Locate the cell with the specified text and output its (X, Y) center coordinate. 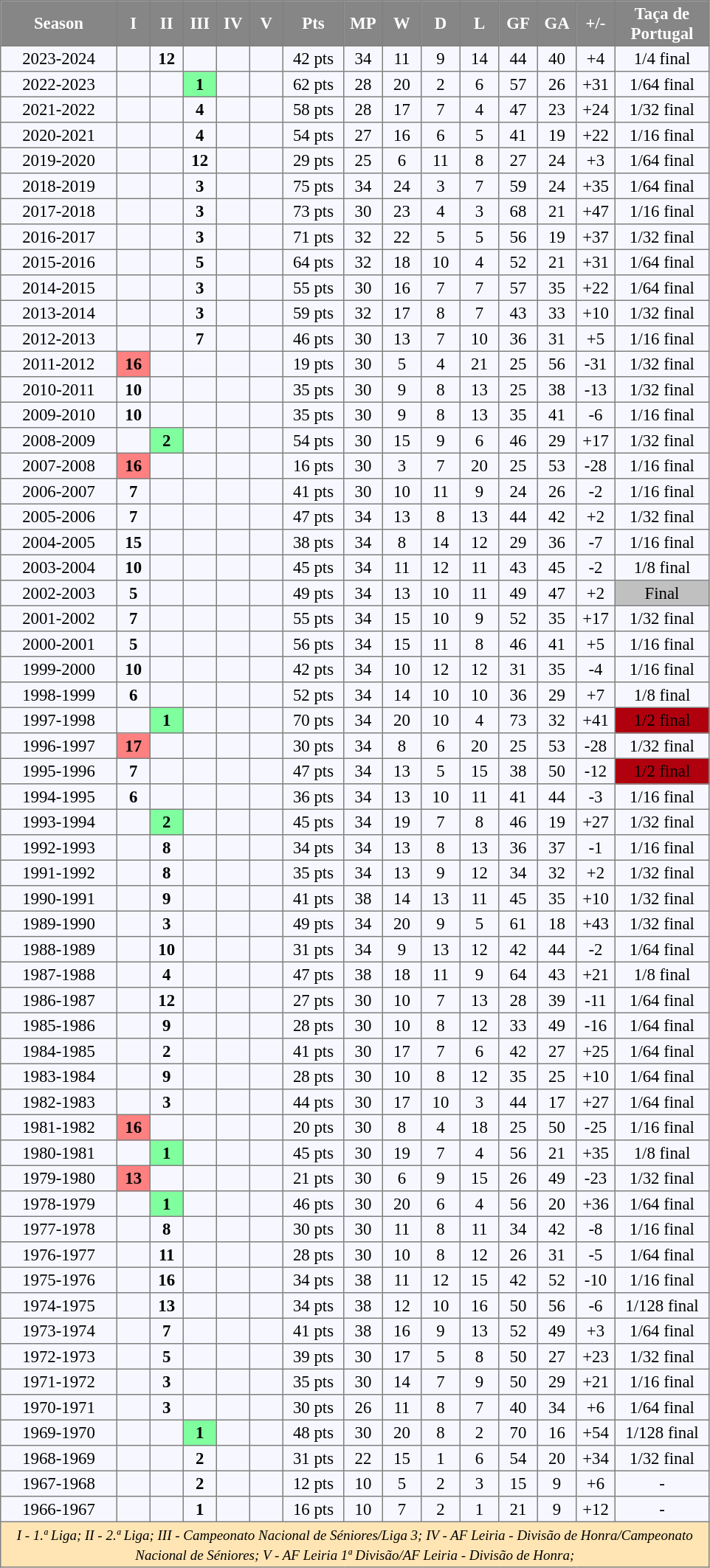
2016-2017 (59, 237)
1988-1989 (59, 949)
2020-2021 (59, 135)
1971-1972 (59, 1381)
1966-1967 (59, 1509)
54 (518, 1458)
2011-2012 (59, 364)
1995-1996 (59, 771)
2022-2023 (59, 84)
2000-2001 (59, 644)
1983-1984 (59, 1076)
+47 (596, 211)
2014-2015 (59, 288)
1974-1975 (59, 1305)
+34 (596, 1458)
+54 (596, 1432)
-23 (596, 1178)
20 pts (313, 1127)
70 pts (313, 720)
+24 (596, 109)
70 (518, 1432)
2008-2009 (59, 440)
1981-1982 (59, 1127)
2013-2014 (59, 313)
-13 (596, 389)
+37 (596, 237)
58 pts (313, 109)
1/4 final (662, 58)
W (401, 24)
64 pts (313, 262)
-4 (596, 669)
1987-1988 (59, 974)
-10 (596, 1280)
-12 (596, 771)
1984-1985 (59, 1051)
1997-1998 (59, 720)
29 pts (313, 160)
2009-2010 (59, 414)
36 pts (313, 797)
1975-1976 (59, 1280)
39 (556, 1000)
1998-1999 (59, 695)
+12 (596, 1509)
1991-1992 (59, 873)
GF (518, 24)
-11 (596, 1000)
-8 (596, 1229)
Final (662, 593)
II (167, 24)
2005-2006 (59, 516)
+4 (596, 58)
1972-1973 (59, 1356)
1993-1994 (59, 822)
1986-1987 (59, 1000)
1992-1993 (59, 847)
GA (556, 24)
1994-1995 (59, 797)
64 (518, 974)
1969-1970 (59, 1432)
I (133, 24)
2002-2003 (59, 593)
1982-1983 (59, 1102)
1977-1978 (59, 1229)
III (199, 24)
2019-2020 (59, 160)
39 pts (313, 1356)
27 pts (313, 1000)
2003-2004 (59, 567)
-31 (596, 364)
62 pts (313, 84)
1996-1997 (59, 746)
Season (59, 24)
1990-1991 (59, 898)
+41 (596, 720)
48 pts (313, 1432)
61 (518, 923)
2012-2013 (59, 339)
73 pts (313, 211)
12 pts (313, 1483)
+/- (596, 24)
68 (518, 211)
L (479, 24)
-5 (596, 1255)
-3 (596, 797)
1999-2000 (59, 669)
1976-1977 (59, 1255)
Pts (313, 24)
56 pts (313, 644)
21 pts (313, 1178)
+36 (596, 1204)
2018-2019 (59, 186)
Taça de Portugal (662, 24)
2021-2022 (59, 109)
-25 (596, 1127)
59 (518, 186)
D (441, 24)
-1 (596, 847)
IV (233, 24)
1968-1969 (59, 1458)
1980-1981 (59, 1153)
2023-2024 (59, 58)
71 pts (313, 237)
59 pts (313, 313)
37 (556, 847)
1970-1971 (59, 1407)
V (266, 24)
2006-2007 (59, 491)
1989-1990 (59, 923)
75 pts (313, 186)
2001-2002 (59, 618)
2010-2011 (59, 389)
44 pts (313, 1102)
1978-1979 (59, 1204)
1967-1968 (59, 1483)
52 pts (313, 695)
2007-2008 (59, 465)
2004-2005 (59, 542)
2017-2018 (59, 211)
+25 (596, 1051)
MP (363, 24)
+23 (596, 1356)
-7 (596, 542)
+43 (596, 923)
+7 (596, 695)
38 pts (313, 542)
1973-1974 (59, 1331)
1985-1986 (59, 1025)
2015-2016 (59, 262)
73 (518, 720)
1979-1980 (59, 1178)
-16 (596, 1025)
19 pts (313, 364)
